Return the [x, y] coordinate for the center point of the cell that contains the specified text.  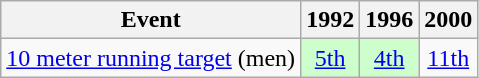
11th [448, 58]
Event [151, 20]
10 meter running target (men) [151, 58]
5th [330, 58]
2000 [448, 20]
1992 [330, 20]
4th [390, 58]
1996 [390, 20]
